Find where the given text appears and provide that cell's center as [X, Y] coordinate. 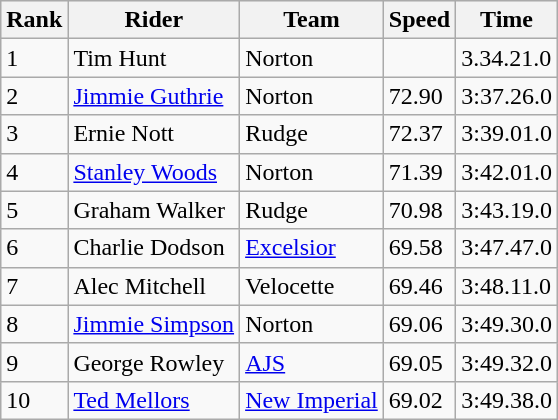
4 [34, 172]
69.05 [419, 362]
Rider [154, 20]
3.34.21.0 [507, 58]
Graham Walker [154, 210]
AJS [312, 362]
71.39 [419, 172]
Excelsior [312, 248]
3:48.11.0 [507, 286]
Tim Hunt [154, 58]
3:37.26.0 [507, 96]
George Rowley [154, 362]
10 [34, 400]
3:42.01.0 [507, 172]
Jimmie Simpson [154, 324]
69.46 [419, 286]
Time [507, 20]
Stanley Woods [154, 172]
Jimmie Guthrie [154, 96]
3:49.32.0 [507, 362]
7 [34, 286]
Ted Mellors [154, 400]
3:49.38.0 [507, 400]
69.58 [419, 248]
1 [34, 58]
Alec Mitchell [154, 286]
3:39.01.0 [507, 134]
Velocette [312, 286]
8 [34, 324]
3:47.47.0 [507, 248]
2 [34, 96]
70.98 [419, 210]
3:43.19.0 [507, 210]
Rank [34, 20]
5 [34, 210]
Ernie Nott [154, 134]
72.90 [419, 96]
6 [34, 248]
72.37 [419, 134]
9 [34, 362]
69.06 [419, 324]
Speed [419, 20]
New Imperial [312, 400]
69.02 [419, 400]
3 [34, 134]
Team [312, 20]
3:49.30.0 [507, 324]
Charlie Dodson [154, 248]
